For the text-containing cell, return its midpoint in (x, y) coordinate format. 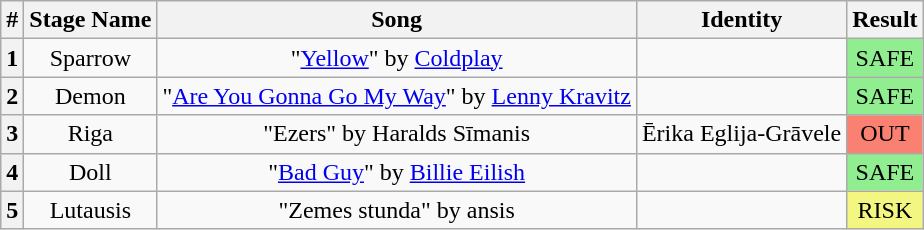
Stage Name (90, 20)
OUT (885, 134)
Demon (90, 96)
1 (12, 58)
Ērika Eglija-Grāvele (741, 134)
Result (885, 20)
5 (12, 210)
"Ezers" by Haralds Sīmanis (397, 134)
"Yellow" by Coldplay (397, 58)
"Zemes stunda" by ansis (397, 210)
2 (12, 96)
4 (12, 172)
Riga (90, 134)
Lutausis (90, 210)
3 (12, 134)
Identity (741, 20)
"Bad Guy" by Billie Eilish (397, 172)
# (12, 20)
"Are You Gonna Go My Way" by Lenny Kravitz (397, 96)
Sparrow (90, 58)
Doll (90, 172)
RISK (885, 210)
Song (397, 20)
